Search for the cell housing the specified text and yield its [x, y] center coordinate. 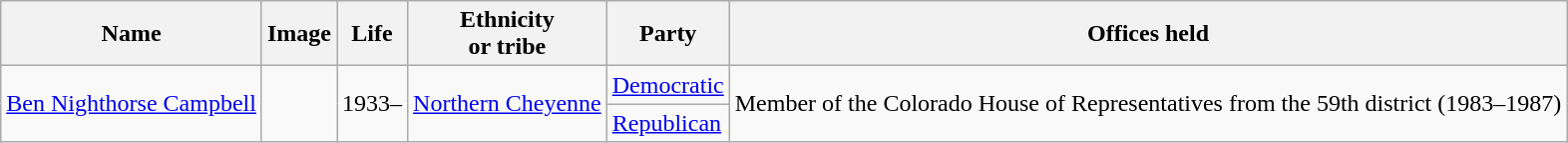
Republican [668, 123]
Ben Nighthorse Campbell [132, 104]
Party [668, 34]
Offices held [1148, 34]
Ethnicityor tribe [508, 34]
Image [299, 34]
Name [132, 34]
Member of the Colorado House of Representatives from the 59th district (1983–1987) [1148, 104]
Northern Cheyenne [508, 104]
1933– [373, 104]
Democratic [668, 85]
Life [373, 34]
